Detect which cell encompasses the target text, then output its (X, Y) center coordinate. 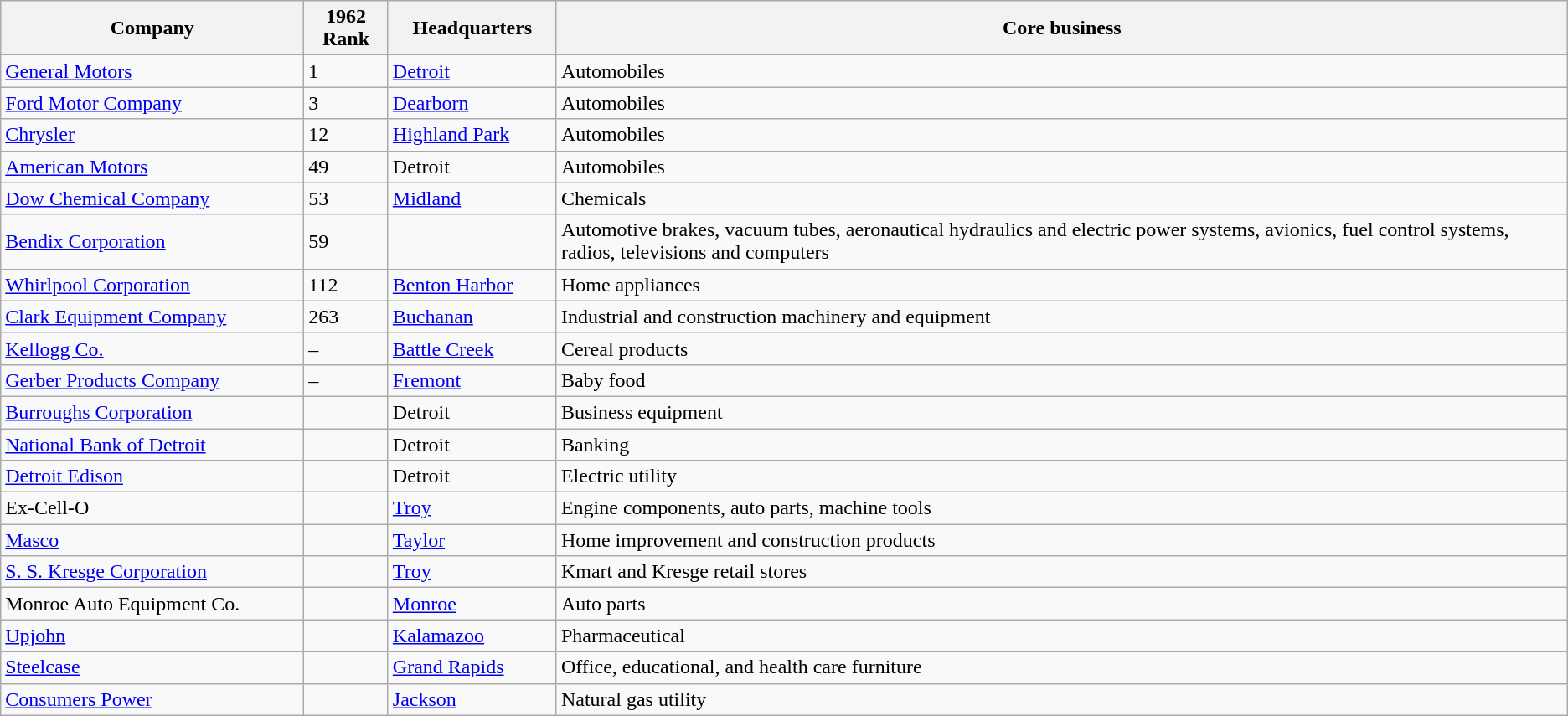
Ex-Cell-O (152, 508)
Auto parts (1062, 604)
12 (347, 135)
Ford Motor Company (152, 103)
Gerber Products Company (152, 380)
Taylor (472, 540)
Kalamazoo (472, 636)
Cereal products (1062, 348)
Kellogg Co. (152, 348)
Banking (1062, 445)
1962Rank (347, 28)
Steelcase (152, 667)
Midland (472, 198)
Benton Harbor (472, 285)
Chemicals (1062, 198)
American Motors (152, 167)
Pharmaceutical (1062, 636)
Electric utility (1062, 476)
Home improvement and construction products (1062, 540)
Clark Equipment Company (152, 317)
General Motors (152, 71)
Company (152, 28)
Dearborn (472, 103)
Engine components, auto parts, machine tools (1062, 508)
3 (347, 103)
Industrial and construction machinery and equipment (1062, 317)
S. S. Kresge Corporation (152, 572)
Headquarters (472, 28)
Office, educational, and health care furniture (1062, 667)
Dow Chemical Company (152, 198)
Whirlpool Corporation (152, 285)
Core business (1062, 28)
Jackson (472, 699)
Battle Creek (472, 348)
Bendix Corporation (152, 241)
112 (347, 285)
Business equipment (1062, 412)
Home appliances (1062, 285)
263 (347, 317)
Kmart and Kresge retail stores (1062, 572)
Natural gas utility (1062, 699)
National Bank of Detroit (152, 445)
Monroe (472, 604)
Monroe Auto Equipment Co. (152, 604)
Consumers Power (152, 699)
Burroughs Corporation (152, 412)
Fremont (472, 380)
Baby food (1062, 380)
Detroit Edison (152, 476)
53 (347, 198)
Upjohn (152, 636)
Chrysler (152, 135)
Buchanan (472, 317)
Grand Rapids (472, 667)
1 (347, 71)
49 (347, 167)
Masco (152, 540)
59 (347, 241)
Highland Park (472, 135)
